Find where the given text appears and provide that cell's center as [X, Y] coordinate. 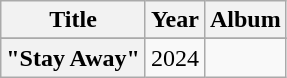
"Stay Away" [74, 58]
2024 [174, 58]
Year [174, 20]
Title [74, 20]
Album [245, 20]
